Find where the given text appears and provide that cell's center as [x, y] coordinate. 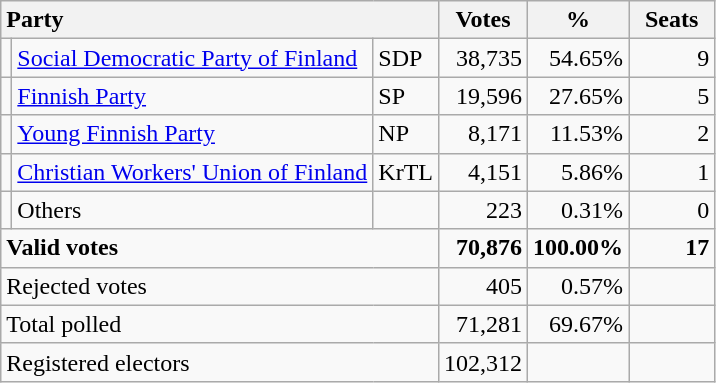
19,596 [484, 96]
102,312 [484, 362]
5.86% [578, 172]
Christian Workers' Union of Finland [192, 172]
17 [672, 248]
SDP [406, 58]
NP [406, 134]
Registered electors [220, 362]
Social Democratic Party of Finland [192, 58]
38,735 [484, 58]
27.65% [578, 96]
2 [672, 134]
100.00% [578, 248]
71,281 [484, 324]
Young Finnish Party [192, 134]
1 [672, 172]
9 [672, 58]
Rejected votes [220, 286]
Votes [484, 20]
0.31% [578, 210]
SP [406, 96]
0.57% [578, 286]
Seats [672, 20]
5 [672, 96]
4,151 [484, 172]
Total polled [220, 324]
69.67% [578, 324]
Others [192, 210]
405 [484, 286]
KrTL [406, 172]
Valid votes [220, 248]
70,876 [484, 248]
Finnish Party [192, 96]
% [578, 20]
0 [672, 210]
8,171 [484, 134]
11.53% [578, 134]
Party [220, 20]
223 [484, 210]
54.65% [578, 58]
